Scan for the cell matching the given text and deliver its [x, y] coordinate at center. 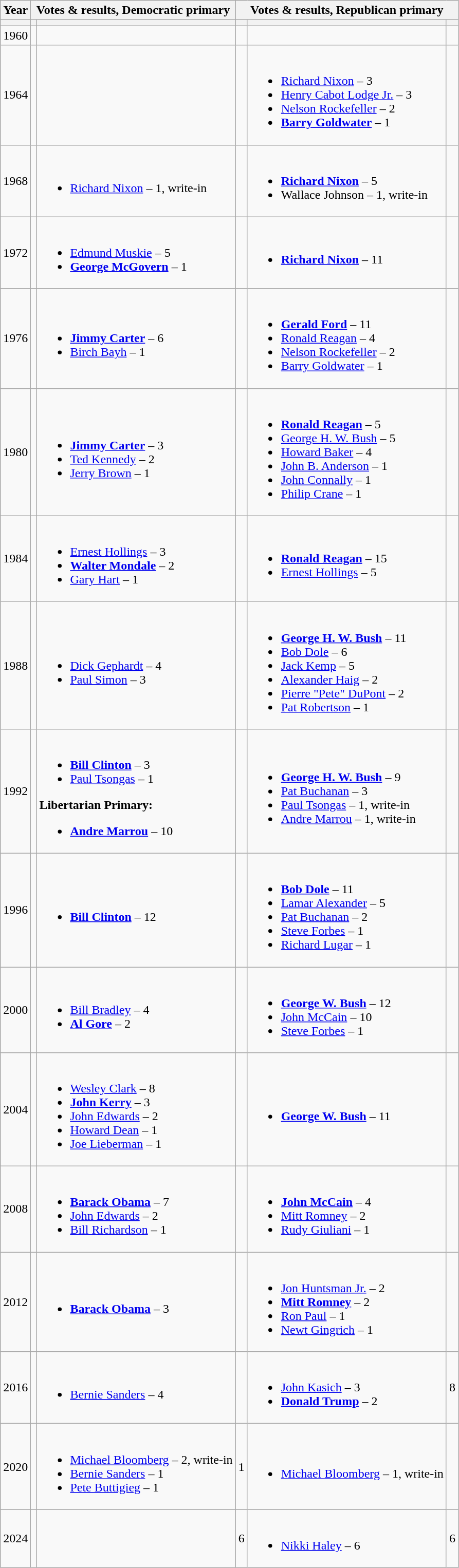
1988 [15, 665]
Edmund Muskie – 5George McGovern – 1 [136, 253]
George H. W. Bush – 9Pat Buchanan – 3Paul Tsongas – 1, write-inAndre Marrou – 1, write-in [346, 791]
Jon Huntsman Jr. – 2Mitt Romney – 2Ron Paul – 1Newt Gingrich – 1 [346, 1302]
2008 [15, 1209]
1992 [15, 791]
2000 [15, 1010]
Richard Nixon – 3Henry Cabot Lodge Jr. – 3Nelson Rockefeller – 2Barry Goldwater – 1 [346, 95]
Richard Nixon – 5Wallace Johnson – 1, write-in [346, 181]
1960 [15, 35]
Richard Nixon – 11 [346, 253]
Michael Bloomberg – 1, write-in [346, 1467]
Barack Obama – 7John Edwards – 2Bill Richardson – 1 [136, 1209]
2020 [15, 1467]
Bernie Sanders – 4 [136, 1388]
Year [15, 10]
2004 [15, 1109]
Jimmy Carter – 3Ted Kennedy – 2Jerry Brown – 1 [136, 452]
8 [452, 1388]
1964 [15, 95]
George W. Bush – 11 [346, 1109]
Dick Gephardt – 4Paul Simon – 3 [136, 665]
Barack Obama – 3 [136, 1302]
Richard Nixon – 1, write-in [136, 181]
Bill Clinton – 3Paul Tsongas – 1 Libertarian Primary:Andre Marrou – 10 [136, 791]
Wesley Clark – 8John Kerry – 3John Edwards – 2Howard Dean – 1Joe Lieberman – 1 [136, 1109]
Bob Dole – 11Lamar Alexander – 5Pat Buchanan – 2Steve Forbes – 1Richard Lugar – 1 [346, 910]
1968 [15, 181]
Nikki Haley – 6 [346, 1539]
1972 [15, 253]
Bill Bradley – 4Al Gore – 2 [136, 1010]
Votes & results, Democratic primary [133, 10]
2012 [15, 1302]
Ronald Reagan – 15Ernest Hollings – 5 [346, 559]
2024 [15, 1539]
1996 [15, 910]
George H. W. Bush – 11Bob Dole – 6Jack Kemp – 5Alexander Haig – 2Pierre "Pete" DuPont – 2Pat Robertson – 1 [346, 665]
George W. Bush – 12John McCain – 10Steve Forbes – 1 [346, 1010]
Votes & results, Republican primary [346, 10]
1984 [15, 559]
John McCain – 4Mitt Romney – 2Rudy Giuliani – 1 [346, 1209]
Gerald Ford – 11Ronald Reagan – 4Nelson Rockefeller – 2Barry Goldwater – 1 [346, 338]
John Kasich – 3Donald Trump – 2 [346, 1388]
1976 [15, 338]
2016 [15, 1388]
1980 [15, 452]
Bill Clinton – 12 [136, 910]
Ronald Reagan – 5George H. W. Bush – 5Howard Baker – 4John B. Anderson – 1John Connally – 1Philip Crane – 1 [346, 452]
Ernest Hollings – 3Walter Mondale – 2Gary Hart – 1 [136, 559]
Jimmy Carter – 6Birch Bayh – 1 [136, 338]
Michael Bloomberg – 2, write-inBernie Sanders – 1Pete Buttigieg – 1 [136, 1467]
1 [242, 1467]
